Capture the cell that displays the provided text and extract its [x, y] central coordinate. 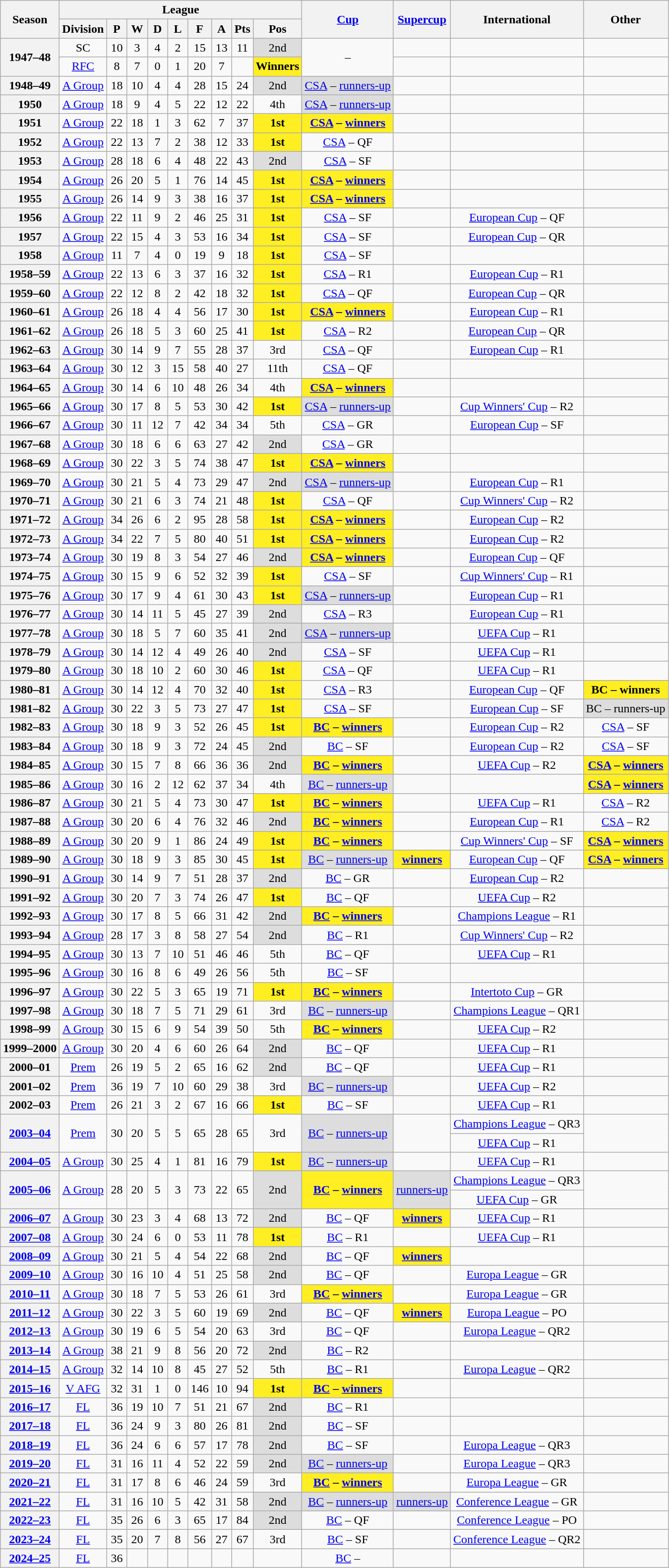
11th [278, 369]
79 [242, 1162]
1991–92 [30, 897]
146 [199, 1388]
2010–11 [30, 1294]
1988–89 [30, 841]
Division [83, 29]
1987–88 [30, 821]
League [181, 10]
2022–23 [30, 1520]
1957 [30, 237]
2009–10 [30, 1275]
84 [242, 1520]
70 [199, 690]
BC – [348, 1558]
1969–70 [30, 482]
1999–2000 [30, 1048]
Winners [278, 66]
Conference League – QR2 [517, 1539]
1995–96 [30, 973]
Season [30, 19]
2002–03 [30, 1105]
2012–13 [30, 1331]
1958 [30, 255]
1953 [30, 161]
1966–67 [30, 425]
94 [242, 1388]
1976–77 [30, 614]
33 [242, 142]
P [117, 29]
2005–06 [30, 1190]
1959–60 [30, 293]
Pos [278, 29]
RFC [83, 66]
A [221, 29]
2016–17 [30, 1407]
V AFG [83, 1388]
2013–14 [30, 1350]
2004–05 [30, 1162]
Conference League – PO [517, 1520]
Conference League – GR [517, 1502]
2015–16 [30, 1388]
L [178, 29]
95 [199, 519]
1981–82 [30, 708]
1998–99 [30, 1029]
1993–94 [30, 935]
2000–01 [30, 1067]
1962–63 [30, 350]
1996–97 [30, 992]
85 [199, 860]
BC – GR [348, 878]
UEFA Cup – GR [517, 1199]
D [158, 29]
2006–07 [30, 1218]
86 [199, 841]
1994–95 [30, 954]
1965–66 [30, 406]
BC – R2 [348, 1350]
2023–24 [30, 1539]
2017–18 [30, 1426]
Intertoto Cup – GR [517, 992]
50 [242, 1029]
1955 [30, 198]
23 [137, 1218]
SC [83, 48]
1960–61 [30, 312]
57 [199, 1445]
F [199, 29]
Supercup [422, 19]
2001–02 [30, 1086]
2019–20 [30, 1464]
1985–86 [30, 784]
1979–80 [30, 671]
Cup Winners' Cup – R1 [517, 576]
1964–65 [30, 387]
2008–09 [30, 1256]
1975–76 [30, 595]
1961–62 [30, 331]
CSA – R1 [348, 274]
1980–81 [30, 690]
1982–83 [30, 727]
1951 [30, 123]
2021–22 [30, 1502]
2018–19 [30, 1445]
69 [242, 1313]
– [348, 57]
2011–12 [30, 1313]
Cup [348, 19]
2014–15 [30, 1369]
W [137, 29]
1952 [30, 142]
55 [199, 350]
1989–90 [30, 860]
1963–64 [30, 369]
Pts [242, 29]
Cup Winners' Cup – SF [517, 841]
Europa League – PO [517, 1313]
1974–75 [30, 576]
1997–98 [30, 1010]
Champions League – QR1 [517, 1010]
1948–49 [30, 85]
2020–21 [30, 1483]
1983–84 [30, 746]
1972–73 [30, 538]
1978–79 [30, 652]
1973–74 [30, 558]
1958–59 [30, 274]
1954 [30, 180]
1986–87 [30, 803]
Other [626, 19]
1970–71 [30, 501]
1956 [30, 217]
1968–69 [30, 463]
1947–48 [30, 57]
1950 [30, 104]
64 [242, 1048]
1990–91 [30, 878]
1977–78 [30, 633]
2024–25 [30, 1558]
1971–72 [30, 519]
1967–68 [30, 444]
International [517, 19]
1992–93 [30, 916]
2007–08 [30, 1237]
Champions League – R1 [517, 916]
2003–04 [30, 1133]
1984–85 [30, 765]
